Return [X, Y] of the center of cell containing provided text 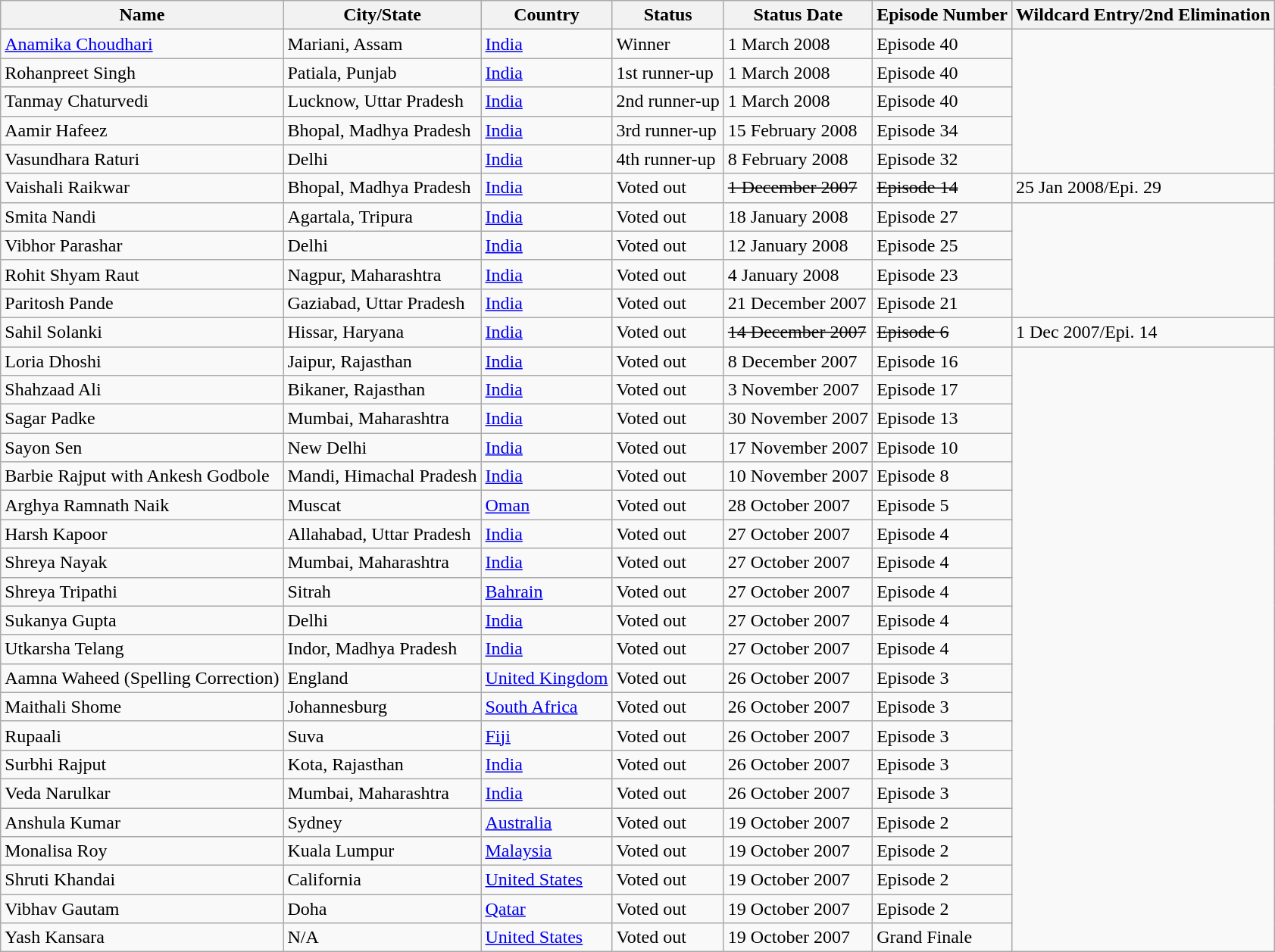
Sagar Padke [142, 419]
Arghya Ramnath Naik [142, 505]
Indor, Madhya Pradesh [382, 649]
Winner [668, 44]
Kuala Lumpur [382, 851]
8 February 2008 [798, 159]
Malaysia [547, 851]
Sitrah [382, 591]
Anamika Choudhari [142, 44]
Country [547, 15]
Rohanpreet Singh [142, 73]
Harsh Kapoor [142, 534]
Rohit Shyam Raut [142, 274]
Loria Dhoshi [142, 361]
10 November 2007 [798, 476]
Shreya Tripathi [142, 591]
14 December 2007 [798, 332]
Episode 34 [942, 130]
Maithali Shome [142, 707]
3rd runner-up [668, 130]
Utkarsha Telang [142, 649]
30 November 2007 [798, 419]
Doha [382, 909]
Vasundhara Raturi [142, 159]
3 November 2007 [798, 390]
1 Dec 2007/Epi. 14 [1142, 332]
Episode 8 [942, 476]
1st runner-up [668, 73]
Episode 10 [942, 448]
Surbhi Rajput [142, 764]
Qatar [547, 909]
Episode 14 [942, 188]
Paritosh Pande [142, 303]
Jaipur, Rajasthan [382, 361]
Allahabad, Uttar Pradesh [382, 534]
Episode Number [942, 15]
Smita Nandi [142, 217]
17 November 2007 [798, 448]
Oman [547, 505]
City/State [382, 15]
Episode 13 [942, 419]
Episode 25 [942, 245]
Episode 6 [942, 332]
Shreya Nayak [142, 563]
Muscat [382, 505]
Sayon Sen [142, 448]
Tanmay Chaturvedi [142, 101]
Anshula Kumar [142, 822]
Episode 17 [942, 390]
4 January 2008 [798, 274]
Status [668, 15]
Name [142, 15]
Aamir Hafeez [142, 130]
8 December 2007 [798, 361]
15 February 2008 [798, 130]
Bikaner, Rajasthan [382, 390]
Episode 27 [942, 217]
New Delhi [382, 448]
Mariani, Assam [382, 44]
21 December 2007 [798, 303]
2nd runner-up [668, 101]
Yash Kansara [142, 938]
Veda Narulkar [142, 793]
Patiala, Punjab [382, 73]
Wildcard Entry/2nd Elimination [1142, 15]
Rupaali [142, 735]
Bahrain [547, 591]
California [382, 880]
Vibhor Parashar [142, 245]
Monalisa Roy [142, 851]
28 October 2007 [798, 505]
Lucknow, Uttar Pradesh [382, 101]
Vaishali Raikwar [142, 188]
Barbie Rajput with Ankesh Godbole [142, 476]
18 January 2008 [798, 217]
Shahzaad Ali [142, 390]
Episode 5 [942, 505]
South Africa [547, 707]
Status Date [798, 15]
Johannesburg [382, 707]
Agartala, Tripura [382, 217]
Episode 23 [942, 274]
4th runner-up [668, 159]
Episode 21 [942, 303]
Mandi, Himachal Pradesh [382, 476]
Sydney [382, 822]
Aamna Waheed (Spelling Correction) [142, 678]
25 Jan 2008/Epi. 29 [1142, 188]
Shruti Khandai [142, 880]
Hissar, Haryana [382, 332]
1 December 2007 [798, 188]
Sukanya Gupta [142, 620]
Fiji [547, 735]
Australia [547, 822]
Vibhav Gautam [142, 909]
Gaziabad, Uttar Pradesh [382, 303]
Kota, Rajasthan [382, 764]
Nagpur, Maharashtra [382, 274]
Grand Finale [942, 938]
Sahil Solanki [142, 332]
Suva [382, 735]
United Kingdom [547, 678]
Episode 16 [942, 361]
England [382, 678]
12 January 2008 [798, 245]
Episode 32 [942, 159]
N/A [382, 938]
